Find where the given text appears and provide that cell's center as [X, Y] coordinate. 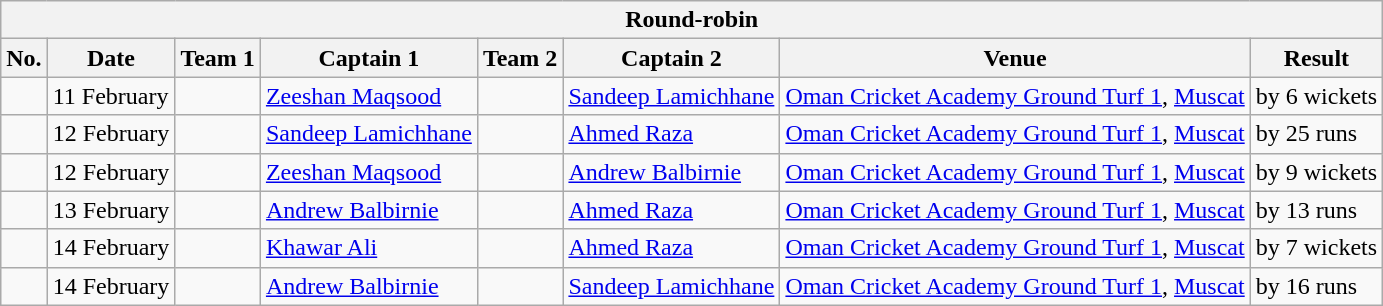
by 7 wickets [1316, 248]
Team 1 [218, 58]
Venue [1015, 58]
by 13 runs [1316, 210]
11 February [111, 96]
by 9 wickets [1316, 172]
No. [24, 58]
Captain 2 [672, 58]
by 16 runs [1316, 286]
Result [1316, 58]
Khawar Ali [368, 248]
Team 2 [520, 58]
Date [111, 58]
Round-robin [692, 20]
by 25 runs [1316, 134]
Captain 1 [368, 58]
by 6 wickets [1316, 96]
13 February [111, 210]
